Search for the cell housing the specified text and yield its (X, Y) center coordinate. 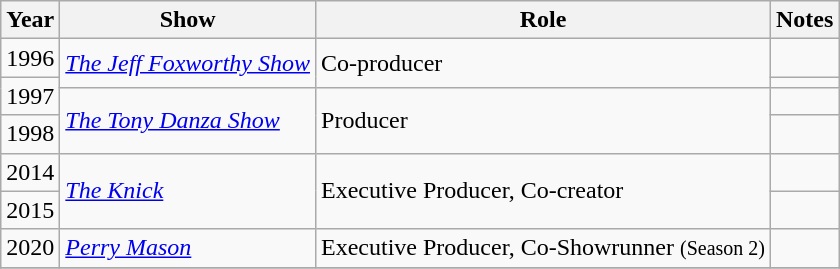
Producer (544, 120)
Executive Producer, Co-Showrunner (Season 2) (544, 248)
1997 (30, 96)
2020 (30, 248)
2014 (30, 172)
1996 (30, 58)
Role (544, 20)
Year (30, 20)
1998 (30, 134)
Co-producer (544, 64)
The Tony Danza Show (188, 120)
The Knick (188, 191)
The Jeff Foxworthy Show (188, 64)
Executive Producer, Co-creator (544, 191)
2015 (30, 210)
Perry Mason (188, 248)
Notes (804, 20)
Show (188, 20)
